For the text-containing cell, return its midpoint in (x, y) coordinate format. 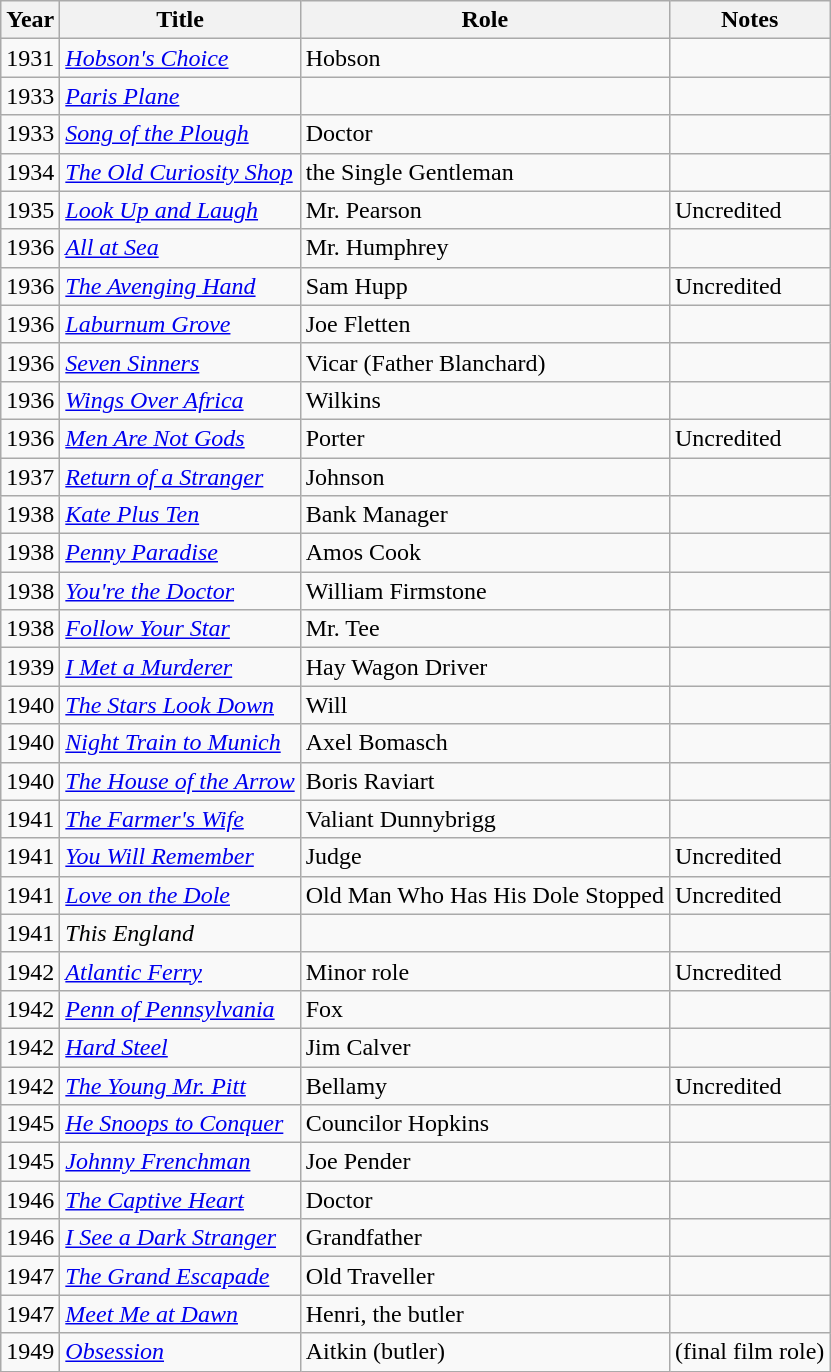
You're the Doctor (180, 591)
1937 (30, 477)
1949 (30, 1352)
Mr. Tee (484, 629)
Paris Plane (180, 96)
(final film role) (749, 1352)
Johnson (484, 477)
Men Are Not Gods (180, 438)
Vicar (Father Blanchard) (484, 362)
You Will Remember (180, 857)
1935 (30, 210)
Joe Pender (484, 1162)
Role (484, 20)
Henri, the butler (484, 1314)
Obsession (180, 1352)
The Avenging Hand (180, 286)
Grandfather (484, 1238)
The Captive Heart (180, 1200)
Axel Bomasch (484, 743)
Title (180, 20)
Atlantic Ferry (180, 971)
Hobson (484, 58)
Mr. Humphrey (484, 248)
The Old Curiosity Shop (180, 172)
Penny Paradise (180, 553)
William Firmstone (484, 591)
The House of the Arrow (180, 781)
Wings Over Africa (180, 400)
All at Sea (180, 248)
Fox (484, 1009)
Wilkins (484, 400)
Joe Fletten (484, 324)
Valiant Dunnybrigg (484, 819)
The Young Mr. Pitt (180, 1085)
I See a Dark Stranger (180, 1238)
Hobson's Choice (180, 58)
Aitkin (butler) (484, 1352)
Look Up and Laugh (180, 210)
Johnny Frenchman (180, 1162)
Old Man Who Has His Dole Stopped (484, 895)
the Single Gentleman (484, 172)
Jim Calver (484, 1047)
Mr. Pearson (484, 210)
Return of a Stranger (180, 477)
Boris Raviart (484, 781)
He Snoops to Conquer (180, 1124)
Meet Me at Dawn (180, 1314)
Porter (484, 438)
The Stars Look Down (180, 705)
Judge (484, 857)
Amos Cook (484, 553)
Hard Steel (180, 1047)
Love on the Dole (180, 895)
Penn of Pennsylvania (180, 1009)
Follow Your Star (180, 629)
The Grand Escapade (180, 1276)
Kate Plus Ten (180, 515)
Sam Hupp (484, 286)
1931 (30, 58)
Bank Manager (484, 515)
Song of the Plough (180, 134)
I Met a Murderer (180, 667)
1934 (30, 172)
Will (484, 705)
Seven Sinners (180, 362)
Year (30, 20)
The Farmer's Wife (180, 819)
Notes (749, 20)
Old Traveller (484, 1276)
1939 (30, 667)
Bellamy (484, 1085)
Minor role (484, 971)
Councilor Hopkins (484, 1124)
Night Train to Munich (180, 743)
Laburnum Grove (180, 324)
Hay Wagon Driver (484, 667)
This England (180, 933)
